Return the [X, Y] coordinate for the center point of the cell that contains the specified text.  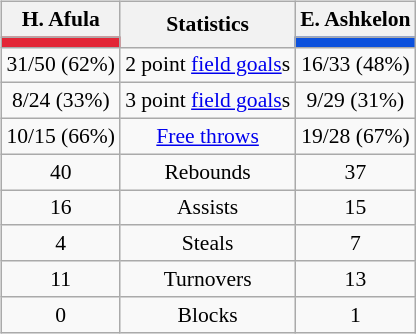
0 [60, 314]
Steals [208, 243]
4 [60, 243]
Turnovers [208, 279]
9/29 (31%) [356, 101]
Blocks [208, 314]
1 [356, 314]
8/24 (33%) [60, 101]
Rebounds [208, 172]
40 [60, 172]
37 [356, 172]
Statistics [208, 24]
3 point field goalss [208, 101]
15 [356, 208]
7 [356, 243]
2 point field goalss [208, 65]
E. Ashkelon [356, 19]
16 [60, 208]
13 [356, 279]
19/28 (67%) [356, 136]
Assists [208, 208]
Free throws [208, 136]
10/15 (66%) [60, 136]
31/50 (62%) [60, 65]
11 [60, 279]
H. Afula [60, 19]
16/33 (48%) [356, 65]
